Find where the given text appears and provide that cell's center as [x, y] coordinate. 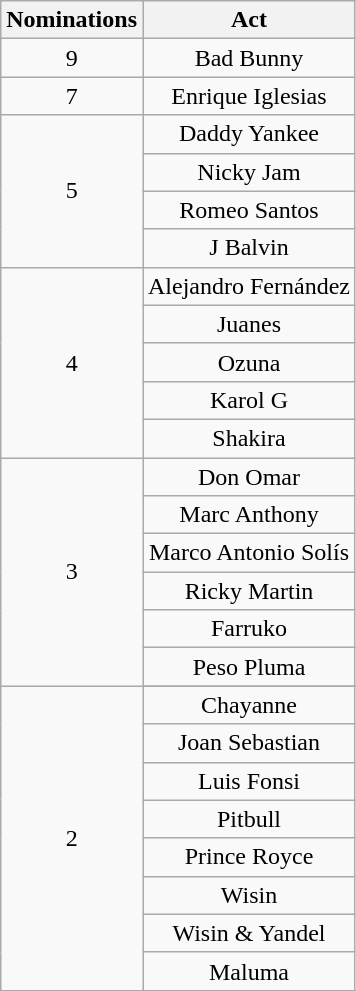
Maluma [248, 971]
Farruko [248, 629]
Daddy Yankee [248, 134]
Don Omar [248, 477]
7 [72, 96]
Marco Antonio Solís [248, 553]
3 [72, 572]
2 [72, 838]
Ozuna [248, 362]
Wisin & Yandel [248, 933]
4 [72, 362]
J Balvin [248, 248]
Romeo Santos [248, 210]
Prince Royce [248, 857]
Nominations [72, 20]
Juanes [248, 324]
Karol G [248, 400]
Marc Anthony [248, 515]
Chayanne [248, 705]
Bad Bunny [248, 58]
Nicky Jam [248, 172]
Peso Pluma [248, 667]
Act [248, 20]
9 [72, 58]
Shakira [248, 438]
5 [72, 191]
Ricky Martin [248, 591]
Wisin [248, 895]
Enrique Iglesias [248, 96]
Alejandro Fernández [248, 286]
Pitbull [248, 819]
Luis Fonsi [248, 781]
Joan Sebastian [248, 743]
